Identify which cell holds the provided text, then report its [x, y] central coordinate. 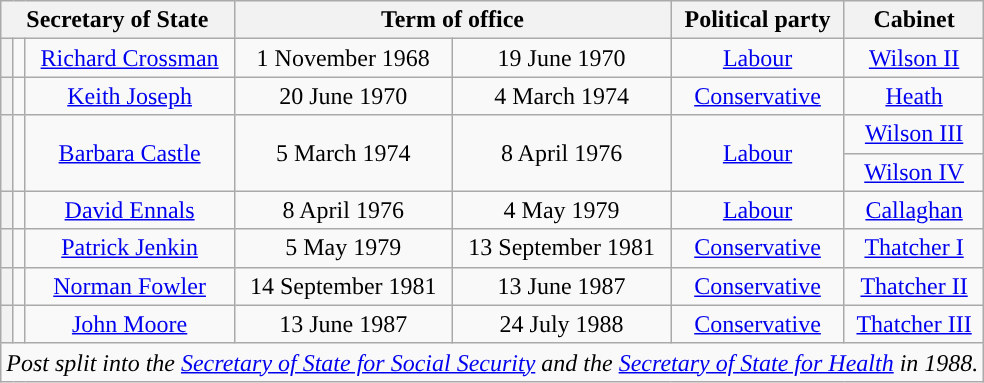
20 June 1970 [343, 96]
5 March 1974 [343, 153]
13 September 1981 [561, 248]
5 May 1979 [343, 248]
Secretary of State [118, 20]
1 November 1968 [343, 58]
Callaghan [914, 210]
David Ennals [130, 210]
4 March 1974 [561, 96]
Thatcher I [914, 248]
Barbara Castle [130, 153]
Heath [914, 96]
Wilson II [914, 58]
Thatcher II [914, 286]
Wilson III [914, 134]
Richard Crossman [130, 58]
4 May 1979 [561, 210]
John Moore [130, 324]
Political party [758, 20]
Post split into the Secretary of State for Social Security and the Secretary of State for Health in 1988. [492, 362]
Patrick Jenkin [130, 248]
Term of office [452, 20]
Keith Joseph [130, 96]
Cabinet [914, 20]
14 September 1981 [343, 286]
24 July 1988 [561, 324]
19 June 1970 [561, 58]
Wilson IV [914, 172]
Thatcher III [914, 324]
Norman Fowler [130, 286]
